Provide the (x, y) coordinate of the cell's center where the given text is located.  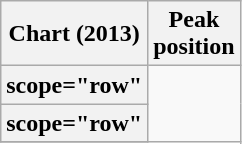
Chart (2013) (74, 34)
Peakposition (194, 34)
